Locate the cell with the specified text and output its [X, Y] center coordinate. 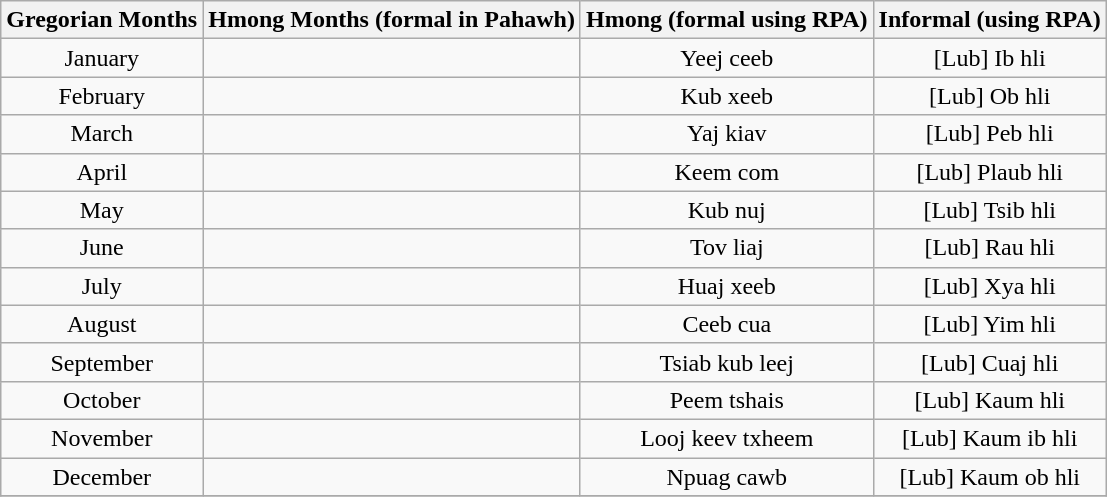
April [102, 172]
Kub nuj [726, 210]
May [102, 210]
December [102, 477]
Peem tshais [726, 400]
Hmong (formal using RPA) [726, 20]
Informal (using RPA) [990, 20]
Keem com [726, 172]
[Lub] Tsib hli [990, 210]
Kub xeeb [726, 96]
[Lub] Kaum hli [990, 400]
Ceeb cua [726, 324]
Gregorian Months [102, 20]
October [102, 400]
February [102, 96]
January [102, 58]
Npuag cawb [726, 477]
September [102, 362]
[Lub] Cuaj hli [990, 362]
Hmong Months (formal in Pahawh) [392, 20]
[Lub] Rau hli [990, 248]
[Lub] Plaub hli [990, 172]
[Lub] Kaum ob hli [990, 477]
Yeej ceeb [726, 58]
August [102, 324]
[Lub] Kaum ib hli [990, 438]
[Lub] Ib hli [990, 58]
March [102, 134]
Yaj kiav [726, 134]
Tsiab kub leej [726, 362]
November [102, 438]
[Lub] Peb hli [990, 134]
[Lub] Yim hli [990, 324]
June [102, 248]
[Lub] Xya hli [990, 286]
Tov liaj [726, 248]
Huaj xeeb [726, 286]
Looj keev txheem [726, 438]
[Lub] Ob hli [990, 96]
July [102, 286]
